Identify which cell holds the provided text, then report its [x, y] central coordinate. 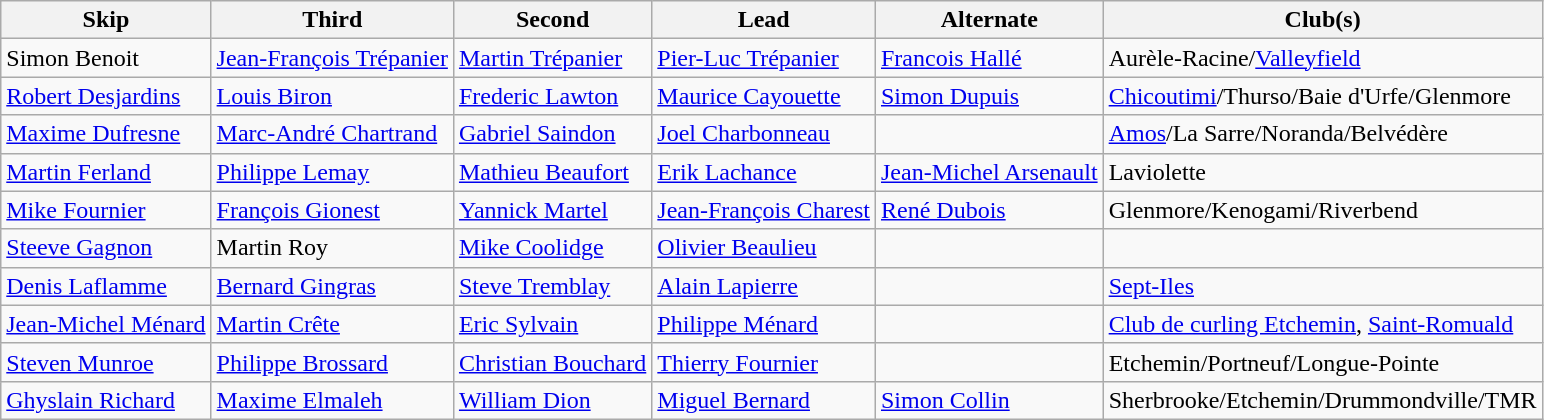
Jean-Michel Ménard [106, 324]
Maxime Elmaleh [332, 400]
Martin Crête [332, 324]
Jean-François Trépanier [332, 58]
Etchemin/Portneuf/Longue-Pointe [1322, 362]
Third [332, 20]
Martin Roy [332, 248]
Martin Ferland [106, 172]
Maxime Dufresne [106, 134]
Louis Biron [332, 96]
Amos/La Sarre/Noranda/Belvédère [1322, 134]
Frederic Lawton [552, 96]
Club de curling Etchemin, Saint-Romuald [1322, 324]
Marc-André Chartrand [332, 134]
Mathieu Beaufort [552, 172]
Alternate [989, 20]
Steve Tremblay [552, 286]
Jean-Michel Arsenault [989, 172]
Lead [764, 20]
Simon Dupuis [989, 96]
Glenmore/Kenogami/Riverbend [1322, 210]
Club(s) [1322, 20]
Erik Lachance [764, 172]
Laviolette [1322, 172]
Steeve Gagnon [106, 248]
Francois Hallé [989, 58]
Steven Munroe [106, 362]
René Dubois [989, 210]
Sherbrooke/Etchemin/Drummondville/TMR [1322, 400]
Jean-François Charest [764, 210]
Gabriel Saindon [552, 134]
Second [552, 20]
Alain Lapierre [764, 286]
Martin Trépanier [552, 58]
Mike Fournier [106, 210]
Simon Benoit [106, 58]
Pier-Luc Trépanier [764, 58]
Skip [106, 20]
Thierry Fournier [764, 362]
Olivier Beaulieu [764, 248]
Philippe Ménard [764, 324]
Philippe Brossard [332, 362]
Denis Laflamme [106, 286]
Aurèle-Racine/Valleyfield [1322, 58]
Sept-Iles [1322, 286]
Eric Sylvain [552, 324]
Robert Desjardins [106, 96]
Ghyslain Richard [106, 400]
Simon Collin [989, 400]
Chicoutimi/Thurso/Baie d'Urfe/Glenmore [1322, 96]
Mike Coolidge [552, 248]
Philippe Lemay [332, 172]
Bernard Gingras [332, 286]
William Dion [552, 400]
Yannick Martel [552, 210]
Christian Bouchard [552, 362]
Joel Charbonneau [764, 134]
Maurice Cayouette [764, 96]
Miguel Bernard [764, 400]
François Gionest [332, 210]
